Output the (X, Y) coordinate of the center of the cell containing the given text.  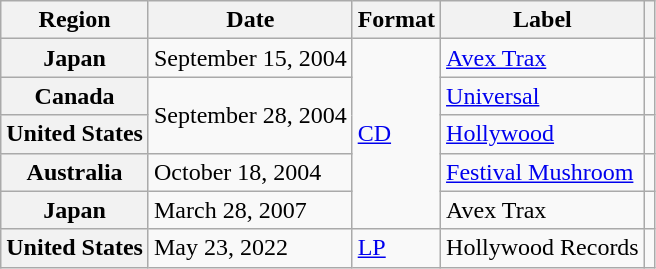
Label (543, 20)
Festival Mushroom (543, 172)
September 15, 2004 (250, 58)
Australia (75, 172)
Canada (75, 96)
Date (250, 20)
March 28, 2007 (250, 210)
Format (396, 20)
LP (396, 248)
Universal (543, 96)
September 28, 2004 (250, 115)
October 18, 2004 (250, 172)
Hollywood (543, 134)
Hollywood Records (543, 248)
May 23, 2022 (250, 248)
CD (396, 134)
Region (75, 20)
